Pinpoint the cell where the given text exists, returning its [x, y] midpoint coordinate. 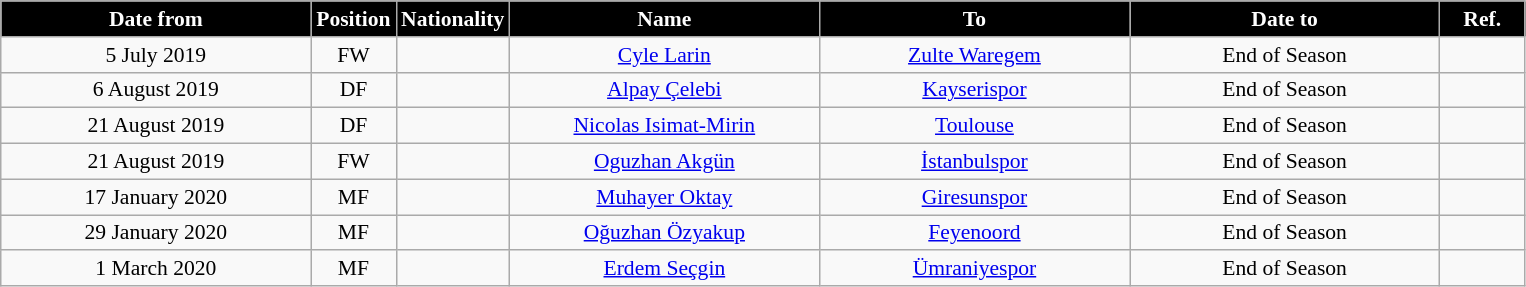
Kayserispor [974, 90]
To [974, 19]
Date to [1285, 19]
Position [354, 19]
Ümraniyespor [974, 269]
Oğuzhan Özyakup [664, 233]
5 July 2019 [156, 55]
Oguzhan Akgün [664, 162]
Date from [156, 19]
Giresunspor [974, 197]
İstanbulspor [974, 162]
Muhayer Oktay [664, 197]
Erdem Seçgin [664, 269]
Nationality [452, 19]
Alpay Çelebi [664, 90]
Feyenoord [974, 233]
Ref. [1482, 19]
Toulouse [974, 126]
17 January 2020 [156, 197]
Cyle Larin [664, 55]
Name [664, 19]
29 January 2020 [156, 233]
6 August 2019 [156, 90]
Zulte Waregem [974, 55]
1 March 2020 [156, 269]
Nicolas Isimat-Mirin [664, 126]
